Provide the [X, Y] coordinate of the cell's center where the given text is located.  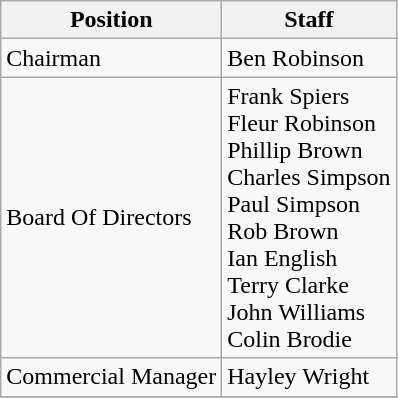
Staff [309, 20]
Position [112, 20]
Board Of Directors [112, 218]
Ben Robinson [309, 58]
Commercial Manager [112, 377]
Hayley Wright [309, 377]
Frank Spiers Fleur Robinson Phillip Brown Charles Simpson Paul Simpson Rob Brown Ian English Terry Clarke John Williams Colin Brodie [309, 218]
Chairman [112, 58]
